Detect which cell encompasses the target text, then output its [X, Y] center coordinate. 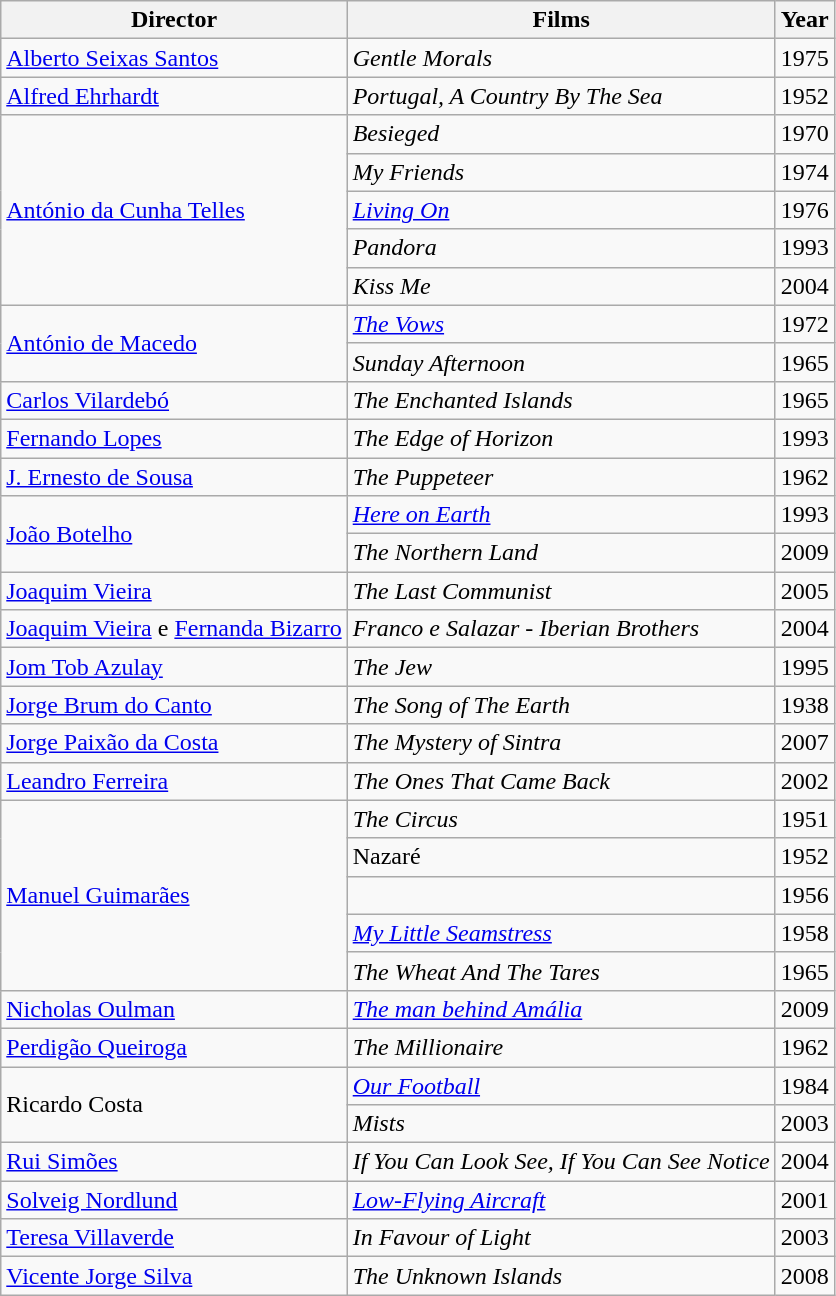
1951 [804, 819]
Rui Simões [174, 1162]
Teresa Villaverde [174, 1238]
Joaquim Vieira [174, 591]
Jorge Paixão da Costa [174, 743]
The Enchanted Islands [561, 400]
Portugal, A Country By The Sea [561, 96]
1970 [804, 134]
Living On [561, 210]
Nazaré [561, 857]
Our Football [561, 1085]
1976 [804, 210]
1974 [804, 172]
Jorge Brum do Canto [174, 705]
Films [561, 20]
Ricardo Costa [174, 1104]
1938 [804, 705]
Mists [561, 1124]
Pandora [561, 248]
António da Cunha Telles [174, 210]
The Vows [561, 324]
Gentle Morals [561, 58]
2005 [804, 591]
The Ones That Came Back [561, 781]
Director [174, 20]
1956 [804, 895]
The man behind Amália [561, 1009]
The Northern Land [561, 553]
1975 [804, 58]
António de Macedo [174, 343]
Year [804, 20]
The Puppeteer [561, 477]
Nicholas Oulman [174, 1009]
Low-Flying Aircraft [561, 1200]
Jom Tob Azulay [174, 667]
Sunday Afternoon [561, 362]
The Wheat And The Tares [561, 971]
1984 [804, 1085]
Manuel Guimarães [174, 895]
Alberto Seixas Santos [174, 58]
The Song of The Earth [561, 705]
Franco e Salazar - Iberian Brothers [561, 629]
Perdigão Queiroga [174, 1047]
If You Can Look See, If You Can See Notice [561, 1162]
The Mystery of Sintra [561, 743]
Fernando Lopes [174, 438]
Alfred Ehrhardt [174, 96]
The Millionaire [561, 1047]
My Little Seamstress [561, 933]
Carlos Vilardebó [174, 400]
The Jew [561, 667]
Vicente Jorge Silva [174, 1276]
Kiss Me [561, 286]
My Friends [561, 172]
1995 [804, 667]
Joaquim Vieira e Fernanda Bizarro [174, 629]
2007 [804, 743]
The Circus [561, 819]
The Edge of Horizon [561, 438]
1958 [804, 933]
João Botelho [174, 534]
The Last Communist [561, 591]
2008 [804, 1276]
2001 [804, 1200]
In Favour of Light [561, 1238]
Here on Earth [561, 515]
J. Ernesto de Sousa [174, 477]
1972 [804, 324]
Solveig Nordlund [174, 1200]
Besieged [561, 134]
The Unknown Islands [561, 1276]
Leandro Ferreira [174, 781]
2002 [804, 781]
